Pinpoint the cell where the given text exists, returning its [X, Y] midpoint coordinate. 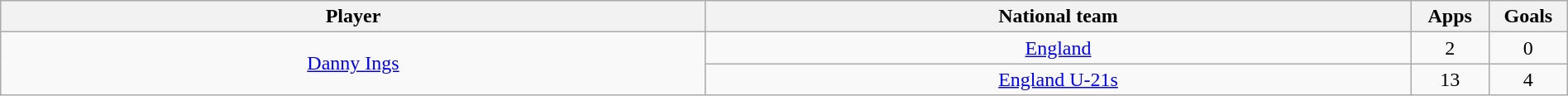
2 [1451, 48]
Goals [1528, 17]
Apps [1451, 17]
England [1059, 48]
4 [1528, 79]
0 [1528, 48]
England U-21s [1059, 79]
Player [354, 17]
National team [1059, 17]
13 [1451, 79]
Danny Ings [354, 64]
